Detect which cell encompasses the target text, then output its (X, Y) center coordinate. 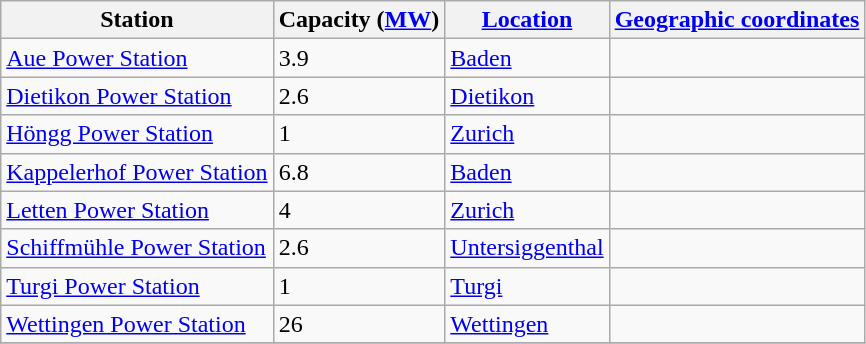
4 (359, 210)
Wettingen (527, 324)
Station (137, 20)
Schiffmühle Power Station (137, 248)
Dietikon (527, 96)
Geographic coordinates (737, 20)
Turgi Power Station (137, 286)
Untersiggenthal (527, 248)
6.8 (359, 172)
Aue Power Station (137, 58)
Letten Power Station (137, 210)
3.9 (359, 58)
Höngg Power Station (137, 134)
Wettingen Power Station (137, 324)
Kappelerhof Power Station (137, 172)
Turgi (527, 286)
Capacity (MW) (359, 20)
Dietikon Power Station (137, 96)
26 (359, 324)
Location (527, 20)
